Output the [x, y] coordinate of the center of the cell containing the given text.  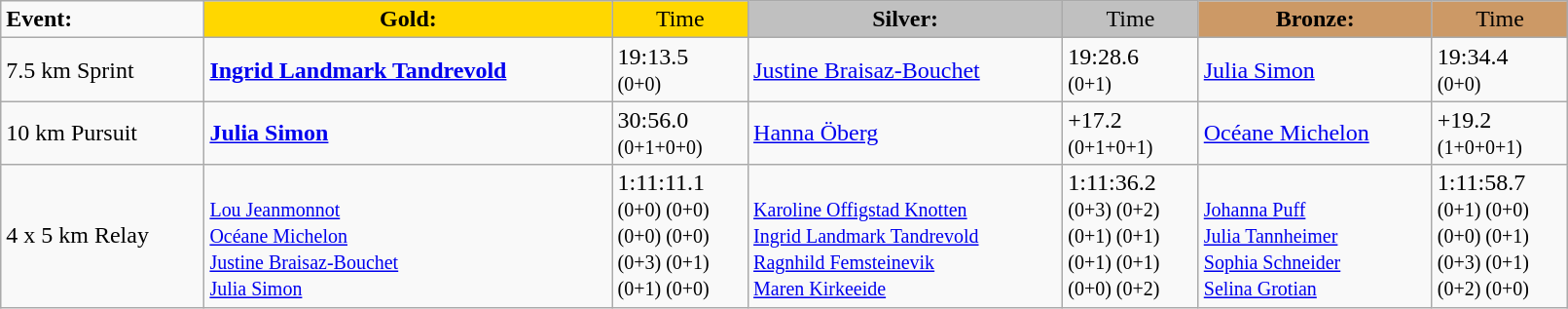
Silver: [905, 19]
Event: [103, 19]
10 km Pursuit [103, 133]
+17.2(0+1+0+1) [1131, 133]
Karoline Offigstad KnottenIngrid Landmark TandrevoldRagnhild FemsteinevikMaren Kirkeeide [905, 236]
1:11:36.2(0+3) (0+2)(0+1) (0+1)(0+1) (0+1)(0+0) (0+2) [1131, 236]
Ingrid Landmark Tandrevold [409, 70]
1:11:58.7(0+1) (0+0)(0+0) (0+1)(0+3) (0+1)(0+2) (0+0) [1500, 236]
7.5 km Sprint [103, 70]
4 x 5 km Relay [103, 236]
19:34.4(0+0) [1500, 70]
1:11:11.1(0+0) (0+0)(0+0) (0+0)(0+3) (0+1)(0+1) (0+0) [680, 236]
Johanna PuffJulia TannheimerSophia SchneiderSelina Grotian [1315, 236]
Bronze: [1315, 19]
19:13.5(0+0) [680, 70]
Gold: [409, 19]
Lou JeanmonnotOcéane MichelonJustine Braisaz-BouchetJulia Simon [409, 236]
Hanna Öberg [905, 133]
19:28.6(0+1) [1131, 70]
+19.2(1+0+0+1) [1500, 133]
Océane Michelon [1315, 133]
Justine Braisaz-Bouchet [905, 70]
30:56.0(0+1+0+0) [680, 133]
